From the cell containing the given text, extract its center point as (X, Y) coordinate. 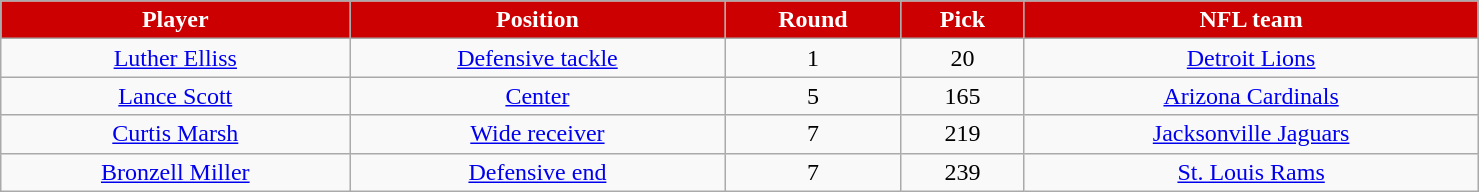
Wide receiver (538, 134)
Luther Elliss (176, 58)
Defensive tackle (538, 58)
165 (962, 96)
Center (538, 96)
Arizona Cardinals (1251, 96)
Round (813, 20)
Bronzell Miller (176, 172)
239 (962, 172)
Position (538, 20)
NFL team (1251, 20)
20 (962, 58)
Defensive end (538, 172)
St. Louis Rams (1251, 172)
5 (813, 96)
Curtis Marsh (176, 134)
Jacksonville Jaguars (1251, 134)
219 (962, 134)
Detroit Lions (1251, 58)
Lance Scott (176, 96)
1 (813, 58)
Player (176, 20)
Pick (962, 20)
